Detect which cell encompasses the target text, then output its (X, Y) center coordinate. 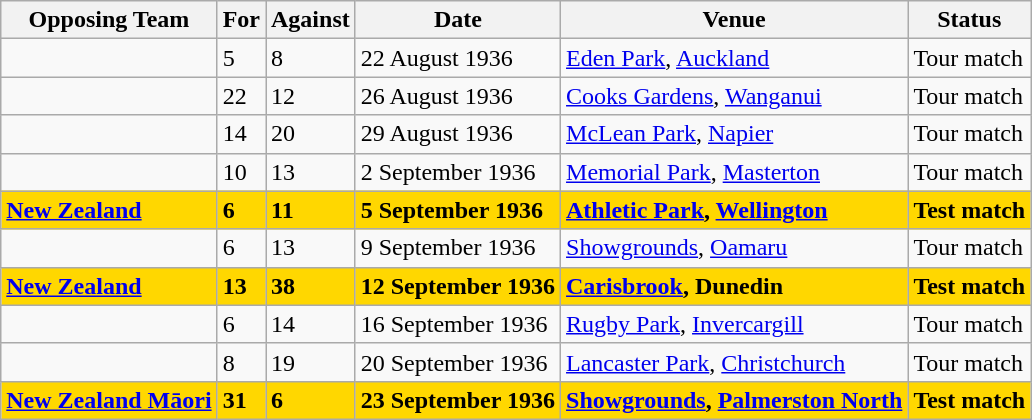
31 (241, 400)
Rugby Park, Invercargill (734, 324)
Against (311, 20)
For (241, 20)
Date (458, 20)
New Zealand Māori (109, 400)
Showgrounds, Oamaru (734, 248)
Carisbrook, Dunedin (734, 286)
26 August 1936 (458, 96)
20 (311, 134)
Showgrounds, Palmerston North (734, 400)
12 September 1936 (458, 286)
22 August 1936 (458, 58)
20 September 1936 (458, 362)
Cooks Gardens, Wanganui (734, 96)
Eden Park, Auckland (734, 58)
16 September 1936 (458, 324)
McLean Park, Napier (734, 134)
Opposing Team (109, 20)
Athletic Park, Wellington (734, 210)
Venue (734, 20)
5 September 1936 (458, 210)
38 (311, 286)
10 (241, 172)
2 September 1936 (458, 172)
Lancaster Park, Christchurch (734, 362)
5 (241, 58)
12 (311, 96)
Status (970, 20)
23 September 1936 (458, 400)
Memorial Park, Masterton (734, 172)
11 (311, 210)
29 August 1936 (458, 134)
22 (241, 96)
19 (311, 362)
9 September 1936 (458, 248)
